Identify which cell holds the provided text, then report its (X, Y) central coordinate. 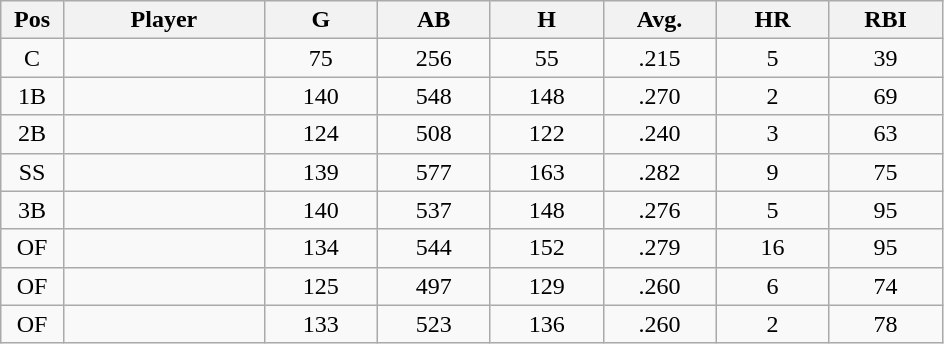
544 (434, 248)
125 (320, 286)
3 (772, 134)
Pos (32, 20)
.276 (660, 210)
Avg. (660, 20)
124 (320, 134)
2B (32, 134)
537 (434, 210)
548 (434, 96)
HR (772, 20)
H (546, 20)
.282 (660, 172)
523 (434, 324)
134 (320, 248)
C (32, 58)
163 (546, 172)
.240 (660, 134)
16 (772, 248)
256 (434, 58)
508 (434, 134)
55 (546, 58)
AB (434, 20)
6 (772, 286)
9 (772, 172)
497 (434, 286)
136 (546, 324)
74 (886, 286)
152 (546, 248)
133 (320, 324)
577 (434, 172)
78 (886, 324)
39 (886, 58)
.270 (660, 96)
G (320, 20)
1B (32, 96)
.215 (660, 58)
RBI (886, 20)
3B (32, 210)
63 (886, 134)
122 (546, 134)
139 (320, 172)
SS (32, 172)
69 (886, 96)
.279 (660, 248)
Player (164, 20)
129 (546, 286)
